From the cell containing the given text, extract its center point as (x, y) coordinate. 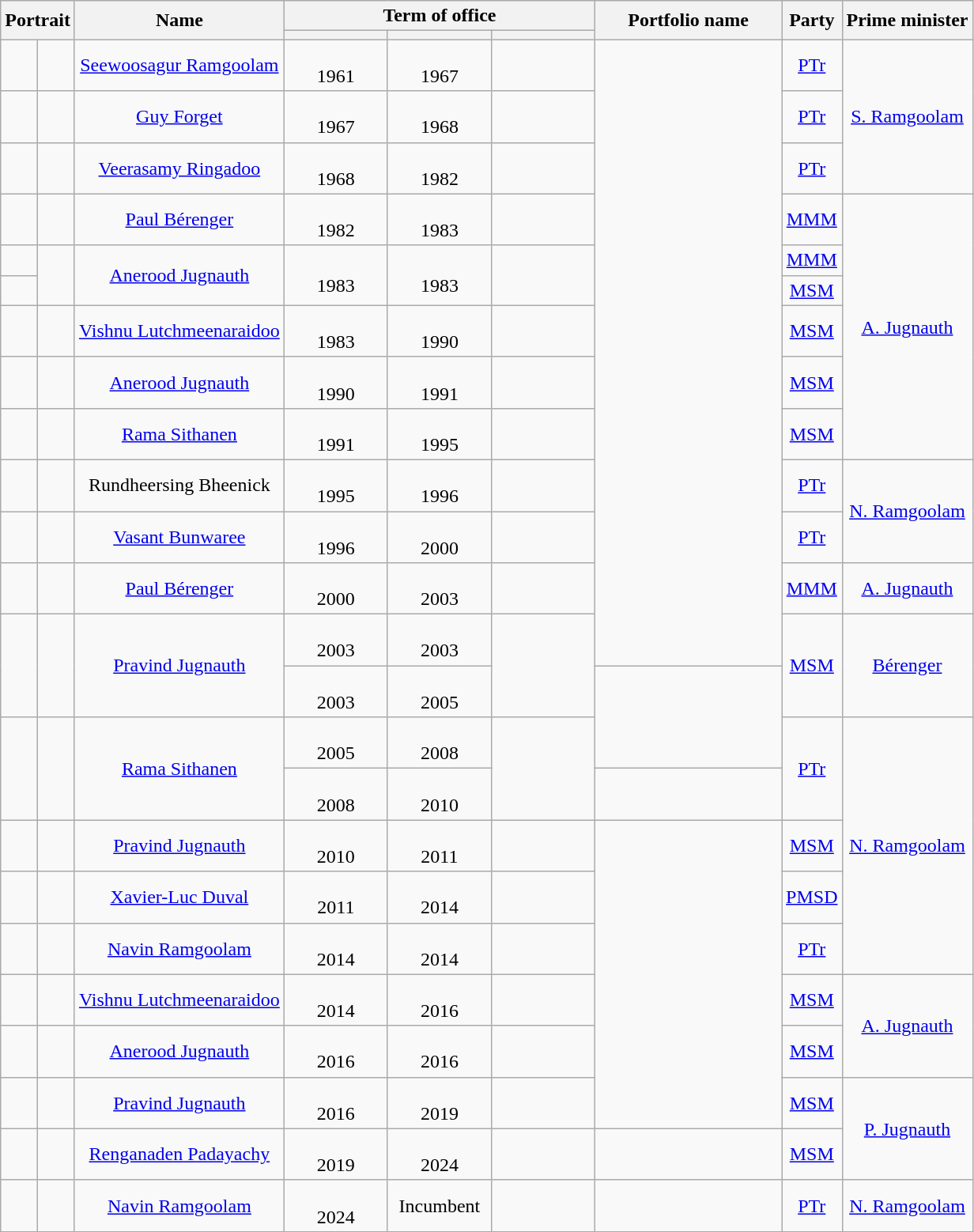
Renganaden Padayachy (179, 1155)
S. Ramgoolam (908, 117)
Incumbent (440, 1205)
Prime minister (908, 21)
Bérenger (908, 666)
Party (812, 21)
Name (179, 21)
Seewoosagur Ramgoolam (179, 65)
PMSD (812, 897)
Veerasamy Ringadoo (179, 168)
Rundheersing Bheenick (179, 486)
Portrait (38, 21)
Portfolio name (689, 21)
Xavier-Luc Duval (179, 897)
P. Jugnauth (908, 1128)
1961 (335, 65)
Guy Forget (179, 117)
Vasant Bunwaree (179, 536)
Term of office (440, 16)
